Scan for the cell matching the given text and deliver its (x, y) coordinate at center. 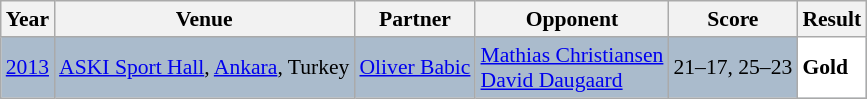
Score (732, 19)
ASKI Sport Hall, Ankara, Turkey (204, 68)
Opponent (572, 19)
Result (832, 19)
2013 (28, 68)
Mathias Christiansen David Daugaard (572, 68)
Venue (204, 19)
Year (28, 19)
Oliver Babic (414, 68)
21–17, 25–23 (732, 68)
Partner (414, 19)
Gold (832, 68)
